Pinpoint the cell where the given text exists, returning its (x, y) midpoint coordinate. 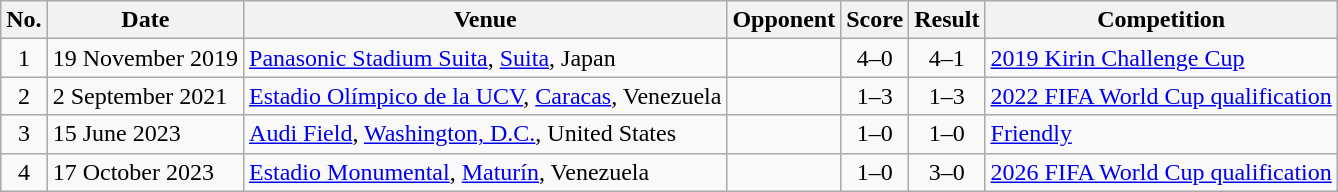
3 (24, 134)
19 November 2019 (145, 58)
2 September 2021 (145, 96)
15 June 2023 (145, 134)
4–1 (947, 58)
Result (947, 20)
2019 Kirin Challenge Cup (1161, 58)
3–0 (947, 172)
1 (24, 58)
Estadio Olímpico de la UCV, Caracas, Venezuela (486, 96)
No. (24, 20)
Venue (486, 20)
4 (24, 172)
17 October 2023 (145, 172)
Friendly (1161, 134)
Estadio Monumental, Maturín, Venezuela (486, 172)
Date (145, 20)
Opponent (784, 20)
2022 FIFA World Cup qualification (1161, 96)
4–0 (875, 58)
2026 FIFA World Cup qualification (1161, 172)
Audi Field, Washington, D.C., United States (486, 134)
Panasonic Stadium Suita, Suita, Japan (486, 58)
2 (24, 96)
Competition (1161, 20)
Score (875, 20)
